Detect which cell encompasses the target text, then output its (x, y) center coordinate. 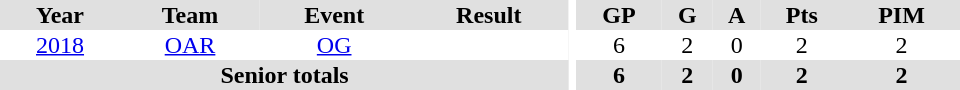
Senior totals (284, 75)
Pts (802, 15)
A (737, 15)
2018 (60, 45)
Event (334, 15)
Year (60, 15)
Team (190, 15)
G (688, 15)
GP (619, 15)
PIM (902, 15)
Result (488, 15)
OG (334, 45)
OAR (190, 45)
